Identify which cell holds the provided text, then report its [X, Y] central coordinate. 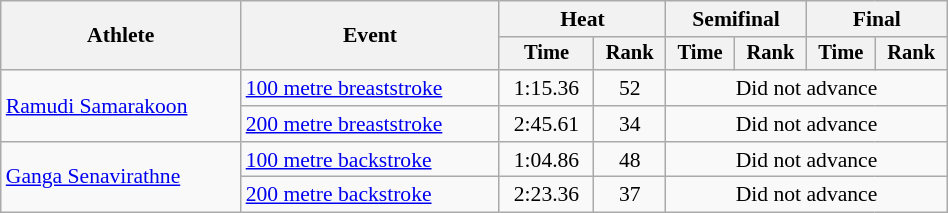
200 metre breaststroke [370, 124]
Ramudi Samarakoon [121, 106]
37 [630, 195]
2:23.36 [546, 195]
Ganga Senavirathne [121, 178]
2:45.61 [546, 124]
48 [630, 160]
52 [630, 88]
Event [370, 36]
1:04.86 [546, 160]
Final [876, 19]
100 metre breaststroke [370, 88]
Athlete [121, 36]
1:15.36 [546, 88]
Semifinal [736, 19]
200 metre backstroke [370, 195]
34 [630, 124]
Heat [582, 19]
100 metre backstroke [370, 160]
